Determine the (X, Y) coordinate at the center of the cell enclosing the given text.  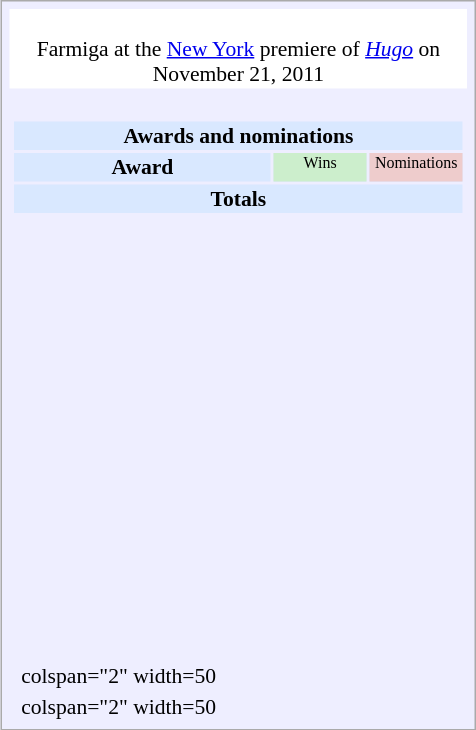
Wins (320, 167)
Awards and nominations (238, 135)
Award (142, 167)
Awards and nominations Award Wins Nominations Totals (239, 374)
Nominations (416, 167)
Totals (238, 198)
Farmiga at the New York premiere of Hugo on November 21, 2011 (239, 49)
